Pinpoint the cell where the given text exists, returning its (x, y) midpoint coordinate. 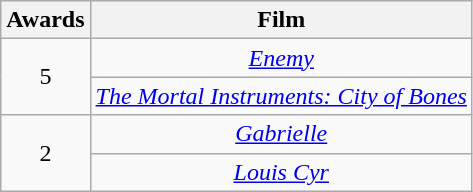
5 (46, 77)
Enemy (281, 58)
The Mortal Instruments: City of Bones (281, 96)
Awards (46, 20)
Louis Cyr (281, 172)
Gabrielle (281, 134)
2 (46, 153)
Film (281, 20)
